Determine the (x, y) coordinate at the center of the cell enclosing the given text.  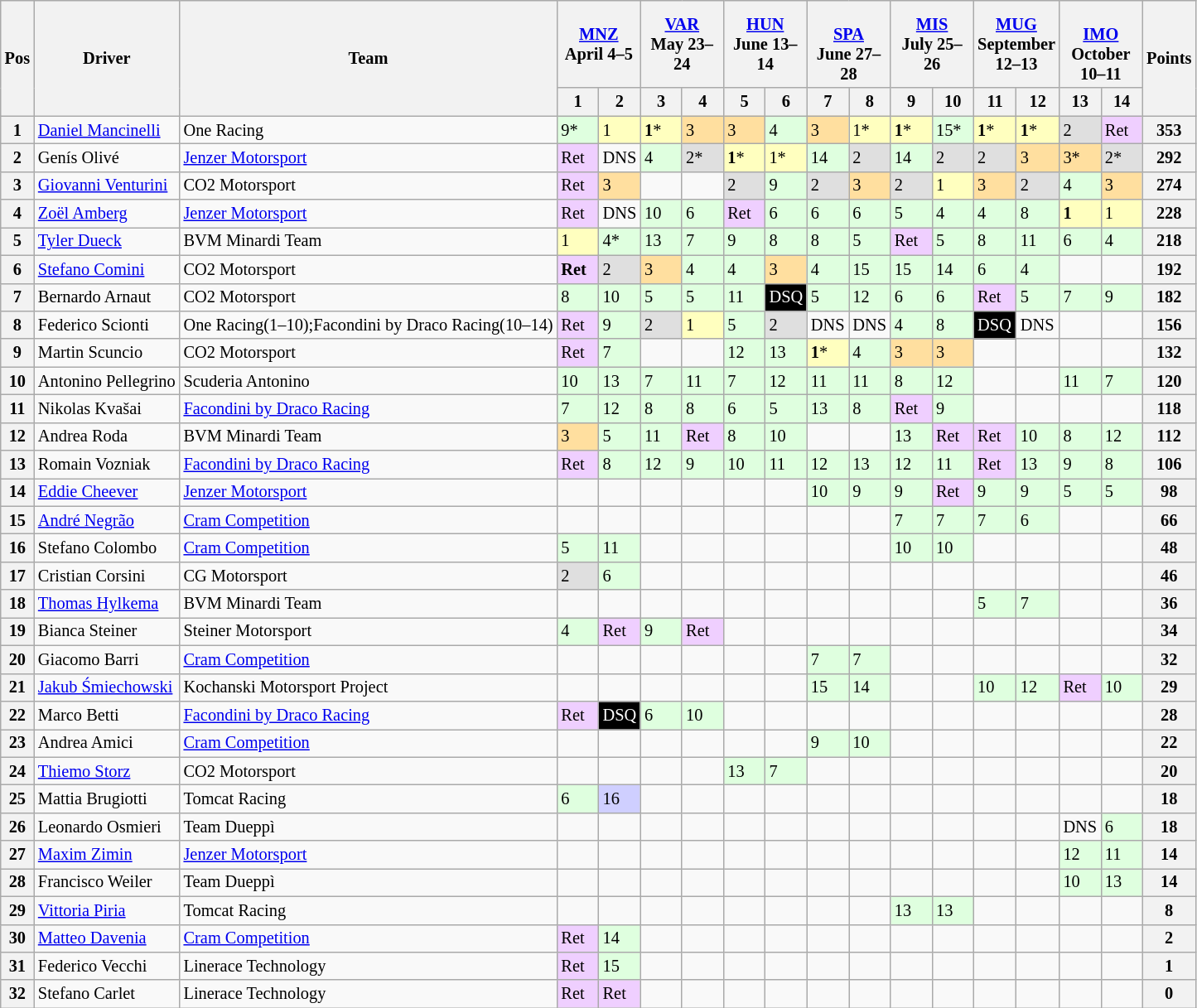
Marco Betti (107, 715)
Points (1169, 58)
Matteo Davenia (107, 938)
One Racing (369, 130)
30 (17, 938)
Nikolas Kvašai (107, 408)
Cristian Corsini (107, 576)
31 (17, 966)
Steiner Motorsport (369, 631)
21 (17, 687)
Vittoria Piria (107, 910)
353 (1169, 130)
120 (1169, 381)
132 (1169, 353)
182 (1169, 297)
24 (17, 771)
MISJuly 25–26 (932, 44)
Bernardo Arnaut (107, 297)
MNZApril 4–5 (598, 44)
0 (1169, 994)
Zoël Amberg (107, 214)
66 (1169, 520)
Pos (17, 58)
Federico Scionti (107, 325)
15* (953, 130)
SPAJune 27–28 (848, 44)
Giovanni Venturini (107, 186)
Thiemo Storz (107, 771)
98 (1169, 492)
Stefano Carlet (107, 994)
Mattia Brugiotti (107, 798)
292 (1169, 157)
Kochanski Motorsport Project (369, 687)
118 (1169, 408)
IMOOctober 10–11 (1102, 44)
112 (1169, 436)
34 (1169, 631)
3* (1080, 157)
Francisco Weiler (107, 882)
Antonino Pellegrino (107, 381)
48 (1169, 547)
25 (17, 798)
Maxim Zimin (107, 855)
Tyler Dueck (107, 241)
36 (1169, 604)
4* (620, 241)
Federico Vecchi (107, 966)
17 (17, 576)
Thomas Hylkema (107, 604)
Genís Olivé (107, 157)
MUGSeptember 12–13 (1016, 44)
274 (1169, 186)
Scuderia Antonino (369, 381)
218 (1169, 241)
156 (1169, 325)
106 (1169, 465)
Martin Scuncio (107, 353)
9* (577, 130)
192 (1169, 269)
Eddie Cheever (107, 492)
Stefano Comini (107, 269)
Stefano Colombo (107, 547)
Leonardo Osmieri (107, 827)
46 (1169, 576)
Andrea Amici (107, 743)
CG Motorsport (369, 576)
27 (17, 855)
HUNJune 13–14 (765, 44)
VARMay 23–24 (682, 44)
Romain Vozniak (107, 465)
Giacomo Barri (107, 659)
Daniel Mancinelli (107, 130)
André Negrão (107, 520)
23 (17, 743)
19 (17, 631)
Driver (107, 58)
26 (17, 827)
Andrea Roda (107, 436)
Team (369, 58)
Bianca Steiner (107, 631)
228 (1169, 214)
Jakub Śmiechowski (107, 687)
One Racing(1–10);Facondini by Draco Racing(10–14) (369, 325)
